Detect which cell encompasses the target text, then output its (X, Y) center coordinate. 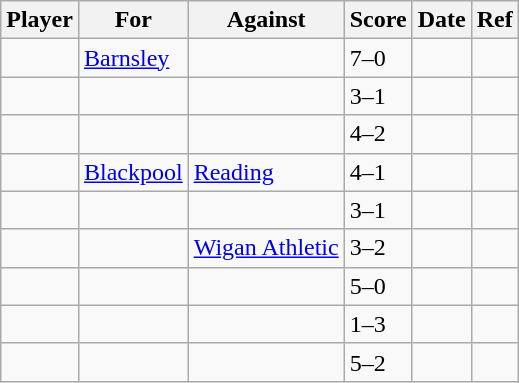
4–1 (378, 172)
Blackpool (133, 172)
Wigan Athletic (266, 248)
For (133, 20)
Against (266, 20)
7–0 (378, 58)
Player (40, 20)
Reading (266, 172)
Ref (494, 20)
4–2 (378, 134)
5–2 (378, 362)
1–3 (378, 324)
Score (378, 20)
5–0 (378, 286)
Barnsley (133, 58)
Date (442, 20)
3–2 (378, 248)
